Provide the (X, Y) coordinate of the cell's center where the given text is located.  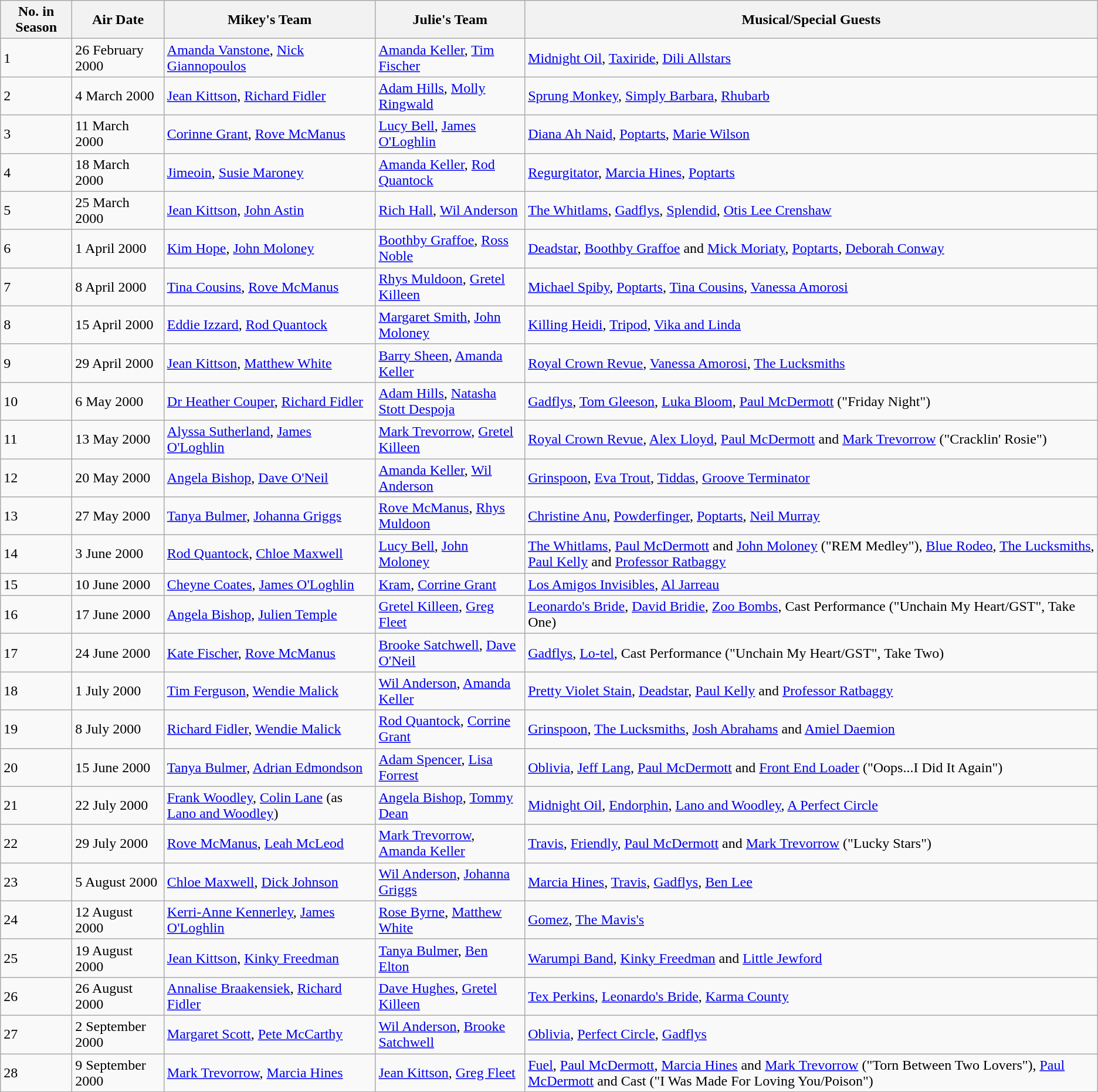
Angela Bishop, Julien Temple (270, 615)
29 July 2000 (118, 844)
22 July 2000 (118, 805)
17 (36, 653)
Regurgitator, Marcia Hines, Poptarts (812, 173)
29 April 2000 (118, 363)
Royal Crown Revue, Alex Lloyd, Paul McDermott and Mark Trevorrow ("Cracklin' Rosie") (812, 439)
Lucy Bell, John Moloney (450, 554)
Amanda Keller, Rod Quantock (450, 173)
Tanya Bulmer, Ben Elton (450, 958)
Tina Cousins, Rove McManus (270, 286)
Jean Kittson, Greg Fleet (450, 1073)
Barry Sheen, Amanda Keller (450, 363)
6 May 2000 (118, 401)
Adam Hills, Molly Ringwald (450, 96)
Margaret Scott, Pete McCarthy (270, 1034)
21 (36, 805)
1 July 2000 (118, 691)
8 July 2000 (118, 729)
25 March 2000 (118, 210)
22 (36, 844)
Amanda Vanstone, Nick Giannopoulos (270, 58)
Adam Spencer, Lisa Forrest (450, 768)
Kim Hope, John Moloney (270, 249)
26 August 2000 (118, 996)
Lucy Bell, James O'Loghlin (450, 134)
8 (36, 325)
Rose Byrne, Matthew White (450, 920)
6 (36, 249)
23 (36, 881)
Michael Spiby, Poptarts, Tina Cousins, Vanessa Amorosi (812, 286)
Jean Kittson, Kinky Freedman (270, 958)
2 September 2000 (118, 1034)
17 June 2000 (118, 615)
3 (36, 134)
Julie's Team (450, 20)
26 February 2000 (118, 58)
5 (36, 210)
Grinspoon, The Lucksmiths, Josh Abrahams and Amiel Daemion (812, 729)
11 March 2000 (118, 134)
5 August 2000 (118, 881)
Rhys Muldoon, Gretel Killeen (450, 286)
Tanya Bulmer, Johanna Griggs (270, 516)
14 (36, 554)
18 (36, 691)
Marcia Hines, Travis, Gadflys, Ben Lee (812, 881)
Kerri-Anne Kennerley, James O'Loghlin (270, 920)
Mark Trevorrow, Gretel Killeen (450, 439)
Amanda Keller, Tim Fischer (450, 58)
Jimeoin, Susie Maroney (270, 173)
10 June 2000 (118, 584)
10 (36, 401)
Rove McManus, Rhys Muldoon (450, 516)
19 (36, 729)
Diana Ah Naid, Poptarts, Marie Wilson (812, 134)
Sprung Monkey, Simply Barbara, Rhubarb (812, 96)
9 (36, 363)
Gomez, The Mavis's (812, 920)
Alyssa Sutherland, James O'Loghlin (270, 439)
Rich Hall, Wil Anderson (450, 210)
Mikey's Team (270, 20)
Frank Woodley, Colin Lane (as Lano and Woodley) (270, 805)
Mark Trevorrow, Marcia Hines (270, 1073)
Midnight Oil, Taxiride, Dili Allstars (812, 58)
Christine Anu, Powderfinger, Poptarts, Neil Murray (812, 516)
Kram, Corrine Grant (450, 584)
15 (36, 584)
Dave Hughes, Gretel Killeen (450, 996)
Oblivia, Perfect Circle, Gadflys (812, 1034)
Leonardo's Bride, David Bridie, Zoo Bombs, Cast Performance ("Unchain My Heart/GST", Take One) (812, 615)
7 (36, 286)
2 (36, 96)
24 (36, 920)
16 (36, 615)
27 May 2000 (118, 516)
3 June 2000 (118, 554)
Margaret Smith, John Moloney (450, 325)
Corinne Grant, Rove McManus (270, 134)
Annalise Braakensiek, Richard Fidler (270, 996)
Cheyne Coates, James O'Loghlin (270, 584)
18 March 2000 (118, 173)
Los Amigos Invisibles, Al Jarreau (812, 584)
12 (36, 478)
8 April 2000 (118, 286)
Jean Kittson, John Astin (270, 210)
Angela Bishop, Tommy Dean (450, 805)
Warumpi Band, Kinky Freedman and Little Jewford (812, 958)
Musical/Special Guests (812, 20)
Tim Ferguson, Wendie Malick (270, 691)
Oblivia, Jeff Lang, Paul McDermott and Front End Loader ("Oops...I Did It Again") (812, 768)
Jean Kittson, Matthew White (270, 363)
4 (36, 173)
Gadflys, Lo-tel, Cast Performance ("Unchain My Heart/GST", Take Two) (812, 653)
12 August 2000 (118, 920)
The Whitlams, Gadflys, Splendid, Otis Lee Crenshaw (812, 210)
26 (36, 996)
15 June 2000 (118, 768)
Gretel Killeen, Greg Fleet (450, 615)
Boothby Graffoe, Ross Noble (450, 249)
28 (36, 1073)
Royal Crown Revue, Vanessa Amorosi, The Lucksmiths (812, 363)
9 September 2000 (118, 1073)
25 (36, 958)
Angela Bishop, Dave O'Neil (270, 478)
Eddie Izzard, Rod Quantock (270, 325)
20 (36, 768)
Tex Perkins, Leonardo's Bride, Karma County (812, 996)
The Whitlams, Paul McDermott and John Moloney ("REM Medley"), Blue Rodeo, The Lucksmiths, Paul Kelly and Professor Ratbaggy (812, 554)
Mark Trevorrow, Amanda Keller (450, 844)
1 (36, 58)
13 May 2000 (118, 439)
Travis, Friendly, Paul McDermott and Mark Trevorrow ("Lucky Stars") (812, 844)
Deadstar, Boothby Graffoe and Mick Moriaty, Poptarts, Deborah Conway (812, 249)
20 May 2000 (118, 478)
Fuel, Paul McDermott, Marcia Hines and Mark Trevorrow ("Torn Between Two Lovers"), Paul McDermott and Cast ("I Was Made For Loving You/Poison") (812, 1073)
Kate Fischer, Rove McManus (270, 653)
Dr Heather Couper, Richard Fidler (270, 401)
27 (36, 1034)
Adam Hills, Natasha Stott Despoja (450, 401)
19 August 2000 (118, 958)
Jean Kittson, Richard Fidler (270, 96)
Pretty Violet Stain, Deadstar, Paul Kelly and Professor Ratbaggy (812, 691)
Grinspoon, Eva Trout, Tiddas, Groove Terminator (812, 478)
Gadflys, Tom Gleeson, Luka Bloom, Paul McDermott ("Friday Night") (812, 401)
Midnight Oil, Endorphin, Lano and Woodley, A Perfect Circle (812, 805)
Amanda Keller, Wil Anderson (450, 478)
Rod Quantock, Chloe Maxwell (270, 554)
Chloe Maxwell, Dick Johnson (270, 881)
Air Date (118, 20)
Rod Quantock, Corrine Grant (450, 729)
Rove McManus, Leah McLeod (270, 844)
4 March 2000 (118, 96)
1 April 2000 (118, 249)
Killing Heidi, Tripod, Vika and Linda (812, 325)
24 June 2000 (118, 653)
Richard Fidler, Wendie Malick (270, 729)
Wil Anderson, Brooke Satchwell (450, 1034)
11 (36, 439)
13 (36, 516)
Tanya Bulmer, Adrian Edmondson (270, 768)
No. in Season (36, 20)
Wil Anderson, Amanda Keller (450, 691)
15 April 2000 (118, 325)
Wil Anderson, Johanna Griggs (450, 881)
Brooke Satchwell, Dave O'Neil (450, 653)
